Output the [x, y] coordinate of the center of the cell containing the given text.  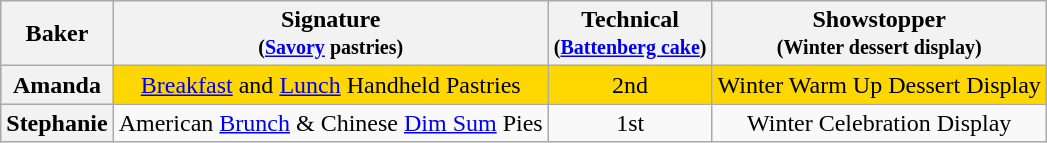
Winter Warm Up Dessert Display [879, 85]
1st [630, 123]
Baker [57, 34]
Stephanie [57, 123]
2nd [630, 85]
Breakfast and Lunch Handheld Pastries [330, 85]
American Brunch & Chinese Dim Sum Pies [330, 123]
Showstopper(Winter dessert display) [879, 34]
Winter Celebration Display [879, 123]
Signature(Savory pastries) [330, 34]
Amanda [57, 85]
Technical(Battenberg cake) [630, 34]
